Extract the (x, y) coordinate from the center of the cell holding the provided text.  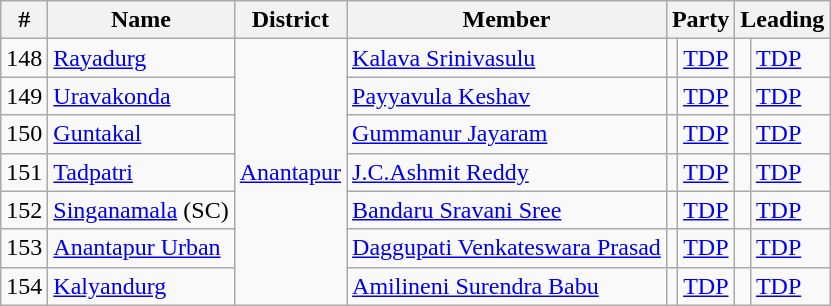
Party (700, 20)
Amilineni Surendra Babu (507, 286)
Bandaru Sravani Sree (507, 210)
Rayadurg (141, 58)
Anantapur Urban (141, 248)
District (290, 20)
153 (24, 248)
J.C.Ashmit Reddy (507, 172)
Payyavula Keshav (507, 96)
Gummanur Jayaram (507, 134)
Name (141, 20)
Guntakal (141, 134)
Daggupati Venkateswara Prasad (507, 248)
Uravakonda (141, 96)
149 (24, 96)
Singanamala (SC) (141, 210)
148 (24, 58)
Leading (782, 20)
Tadpatri (141, 172)
Kalyandurg (141, 286)
151 (24, 172)
Member (507, 20)
150 (24, 134)
152 (24, 210)
Anantapur (290, 172)
Kalava Srinivasulu (507, 58)
154 (24, 286)
# (24, 20)
